Find where the given text appears and provide that cell's center as (x, y) coordinate. 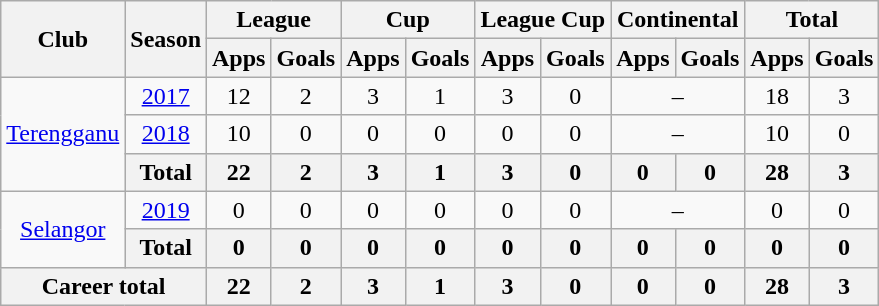
Career total (104, 286)
12 (239, 96)
League Cup (543, 20)
Season (166, 39)
Cup (408, 20)
Selangor (63, 229)
2018 (166, 134)
Terengganu (63, 134)
2019 (166, 210)
18 (777, 96)
League (274, 20)
Continental (678, 20)
2017 (166, 96)
Club (63, 39)
